From the cell containing the given text, extract its center point as (x, y) coordinate. 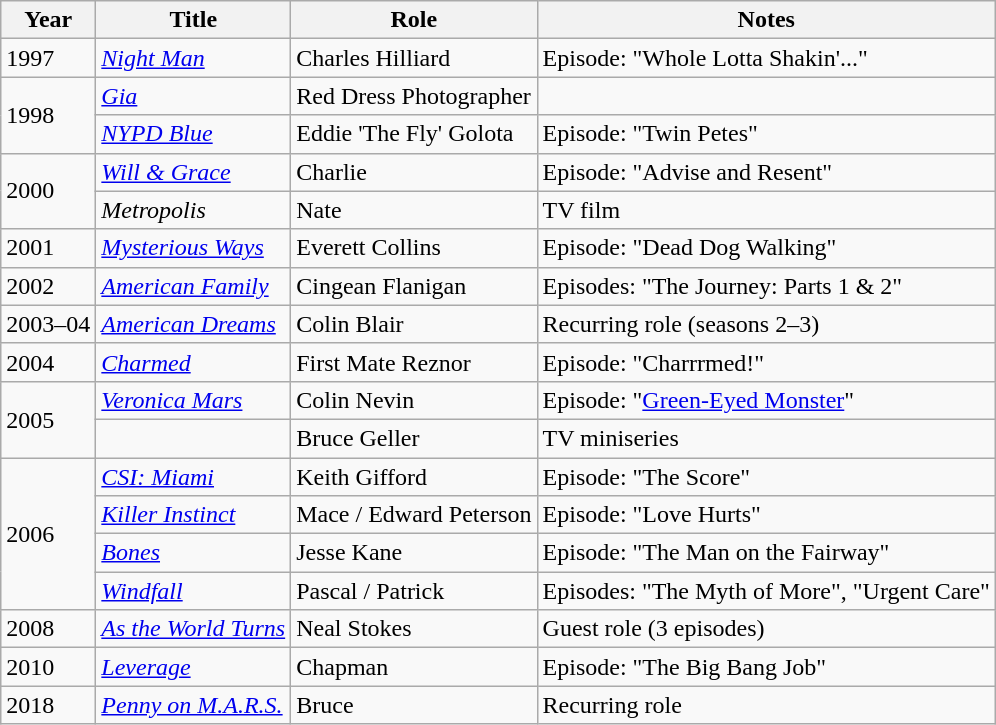
Pascal / Patrick (414, 591)
As the World Turns (194, 629)
Recurring role (seasons 2–3) (766, 324)
2001 (48, 248)
Leverage (194, 667)
Episode: "Dead Dog Walking" (766, 248)
Nate (414, 210)
American Family (194, 286)
TV miniseries (766, 438)
Charles Hilliard (414, 58)
Gia (194, 96)
Jesse Kane (414, 553)
Night Man (194, 58)
TV film (766, 210)
Bones (194, 553)
Bruce (414, 705)
Cingean Flanigan (414, 286)
Year (48, 20)
Will & Grace (194, 172)
1997 (48, 58)
2003–04 (48, 324)
Episode: "The Man on the Fairway" (766, 553)
Killer Instinct (194, 515)
2005 (48, 419)
Guest role (3 episodes) (766, 629)
Everett Collins (414, 248)
Colin Nevin (414, 400)
Eddie 'The Fly' Golota (414, 134)
Bruce Geller (414, 438)
NYPD Blue (194, 134)
Charmed (194, 362)
Episode: "Whole Lotta Shakin'..." (766, 58)
Episode: "Love Hurts" (766, 515)
Colin Blair (414, 324)
2018 (48, 705)
Windfall (194, 591)
Recurring role (766, 705)
2006 (48, 534)
Chapman (414, 667)
Episodes: "The Journey: Parts 1 & 2" (766, 286)
Red Dress Photographer (414, 96)
1998 (48, 115)
2004 (48, 362)
Mace / Edward Peterson (414, 515)
Notes (766, 20)
First Mate Reznor (414, 362)
Metropolis (194, 210)
Keith Gifford (414, 477)
Charlie (414, 172)
Veronica Mars (194, 400)
Penny on M.A.R.S. (194, 705)
Episode: "Advise and Resent" (766, 172)
American Dreams (194, 324)
Episode: "The Score" (766, 477)
Episode: "The Big Bang Job" (766, 667)
Role (414, 20)
Neal Stokes (414, 629)
2010 (48, 667)
2002 (48, 286)
Title (194, 20)
2008 (48, 629)
Episode: "Charrrmed!" (766, 362)
Episode: "Green-Eyed Monster" (766, 400)
2000 (48, 191)
Episode: "Twin Petes" (766, 134)
Episodes: "The Myth of More", "Urgent Care" (766, 591)
Mysterious Ways (194, 248)
CSI: Miami (194, 477)
